Find where the given text appears and provide that cell's center as (X, Y) coordinate. 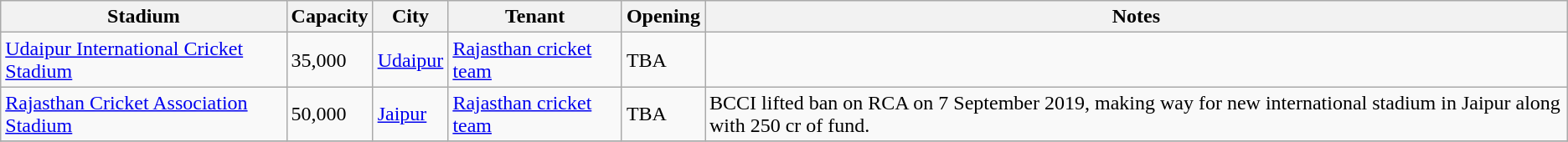
Tenant (535, 17)
35,000 (330, 60)
50,000 (330, 114)
Udaipur (410, 60)
Opening (663, 17)
Stadium (144, 17)
Capacity (330, 17)
Rajasthan Cricket Association Stadium (144, 114)
City (410, 17)
Udaipur International Cricket Stadium (144, 60)
Notes (1137, 17)
Jaipur (410, 114)
BCCI lifted ban on RCA on 7 September 2019, making way for new international stadium in Jaipur along with 250 cr of fund. (1137, 114)
